Output the [x, y] coordinate of the center of the cell containing the given text.  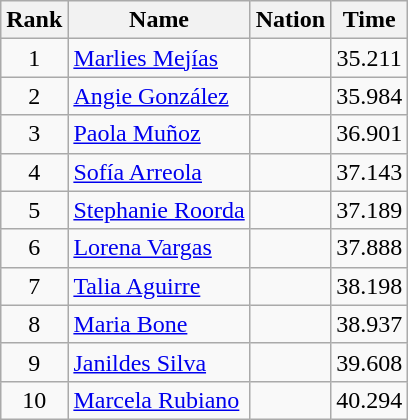
35.984 [370, 96]
6 [34, 248]
3 [34, 134]
Marcela Rubiano [159, 400]
Nation [290, 20]
Angie González [159, 96]
Paola Muñoz [159, 134]
Time [370, 20]
39.608 [370, 362]
Lorena Vargas [159, 248]
38.937 [370, 324]
37.888 [370, 248]
9 [34, 362]
10 [34, 400]
8 [34, 324]
Sofía Arreola [159, 172]
5 [34, 210]
36.901 [370, 134]
1 [34, 58]
37.189 [370, 210]
4 [34, 172]
Name [159, 20]
Talia Aguirre [159, 286]
38.198 [370, 286]
2 [34, 96]
Maria Bone [159, 324]
40.294 [370, 400]
35.211 [370, 58]
Marlies Mejías [159, 58]
Janildes Silva [159, 362]
37.143 [370, 172]
Rank [34, 20]
7 [34, 286]
Stephanie Roorda [159, 210]
